Determine the [X, Y] coordinate at the center of the cell enclosing the given text.  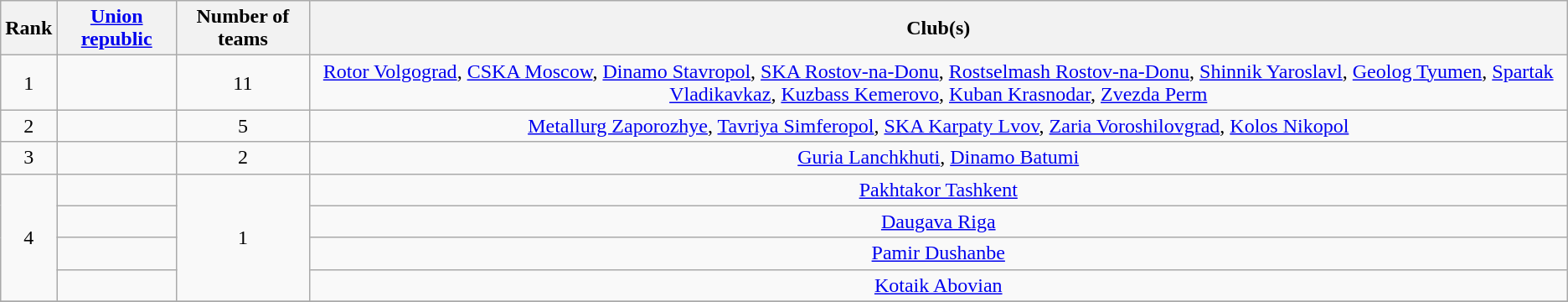
Guria Lanchkhuti, Dinamo Batumi [938, 158]
Daugava Riga [938, 221]
Pamir Dushanbe [938, 253]
5 [243, 126]
Kotaik Abovian [938, 285]
Number of teams [243, 29]
4 [28, 237]
Club(s) [938, 29]
3 [28, 158]
Pakhtakor Tashkent [938, 190]
11 [243, 82]
Union republic [117, 29]
Metallurg Zaporozhye, Tavriya Simferopol, SKA Karpaty Lvov, Zaria Voroshilovgrad, Kolos Nikopol [938, 126]
Rank [28, 29]
